Extract the (x, y) coordinate from the center of the cell holding the provided text.  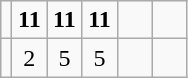
2 (30, 58)
